Find where the given text appears and provide that cell's center as (x, y) coordinate. 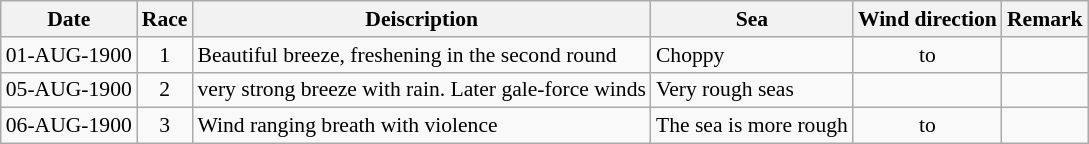
2 (165, 90)
Date (69, 19)
Beautiful breeze, freshening in the second round (421, 55)
Wind ranging breath with violence (421, 126)
Sea (752, 19)
The sea is more rough (752, 126)
Choppy (752, 55)
05-AUG-1900 (69, 90)
Wind direction (928, 19)
very strong breeze with rain. Later gale-force winds (421, 90)
01-AUG-1900 (69, 55)
3 (165, 126)
Deiscription (421, 19)
1 (165, 55)
Remark (1045, 19)
Very rough seas (752, 90)
Race (165, 19)
06-AUG-1900 (69, 126)
